Identify which cell holds the provided text, then report its [X, Y] central coordinate. 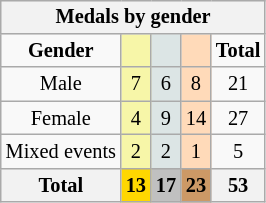
Gender [61, 51]
7 [136, 84]
8 [196, 84]
Medals by gender [133, 17]
4 [136, 118]
Female [61, 118]
27 [238, 118]
21 [238, 84]
23 [196, 185]
Mixed events [61, 152]
53 [238, 185]
13 [136, 185]
Male [61, 84]
17 [166, 185]
6 [166, 84]
9 [166, 118]
5 [238, 152]
1 [196, 152]
14 [196, 118]
